Determine the (X, Y) coordinate at the center of the cell enclosing the given text.  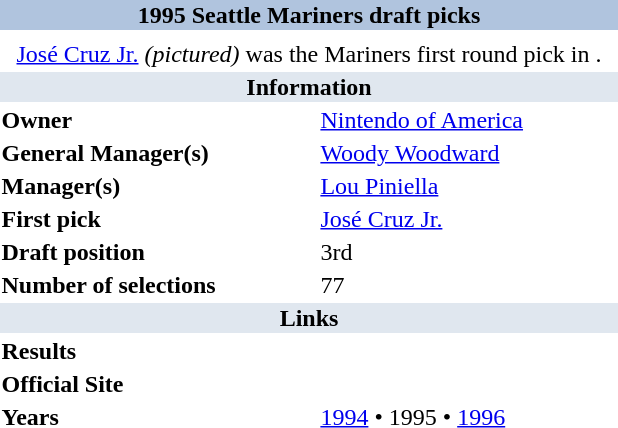
Results (158, 351)
José Cruz Jr. (pictured) was the Mariners first round pick in . (309, 54)
Information (309, 87)
Manager(s) (158, 186)
Number of selections (158, 285)
1995 Seattle Mariners draft picks (309, 15)
3rd (468, 252)
Owner (158, 120)
José Cruz Jr. (468, 219)
First pick (158, 219)
Woody Woodward (468, 153)
Lou Piniella (468, 186)
77 (468, 285)
Draft position (158, 252)
Links (309, 318)
Official Site (158, 384)
General Manager(s) (158, 153)
Nintendo of America (468, 120)
